Scan for the cell matching the given text and deliver its [x, y] coordinate at center. 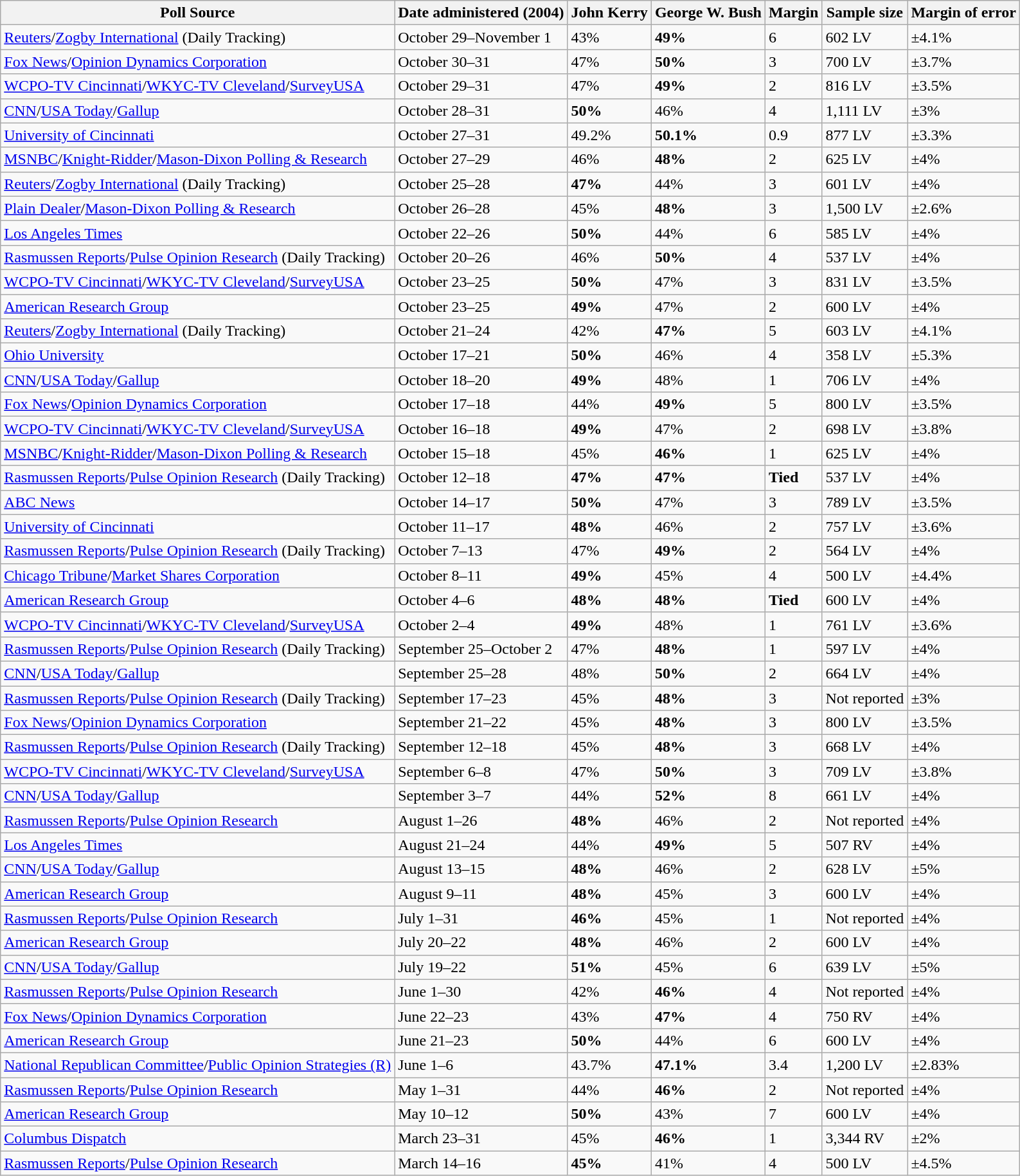
±4.5% [964, 1163]
John Kerry [609, 13]
8 [793, 796]
628 LV [865, 869]
October 27–29 [481, 159]
ABC News [198, 502]
George W. Bush [708, 13]
Chicago Tribune/Market Shares Corporation [198, 575]
October 16–18 [481, 429]
October 29–31 [481, 86]
Margin of error [964, 13]
June 21–23 [481, 1040]
698 LV [865, 429]
±3.7% [964, 62]
43.7% [609, 1065]
50.1% [708, 135]
July 1–31 [481, 918]
June 1–30 [481, 991]
May 1–31 [481, 1090]
October 20–26 [481, 257]
Plain Dealer/Mason-Dixon Polling & Research [198, 208]
October 27–31 [481, 135]
±2% [964, 1139]
750 RV [865, 1016]
789 LV [865, 502]
October 12–18 [481, 478]
±4.4% [964, 575]
October 7–13 [481, 551]
September 17–23 [481, 698]
May 10–12 [481, 1114]
March 23–31 [481, 1139]
Sample size [865, 13]
October 18–20 [481, 380]
September 6–8 [481, 772]
Ohio University [198, 356]
831 LV [865, 282]
August 21–24 [481, 845]
1,200 LV [865, 1065]
July 19–22 [481, 967]
October 17–21 [481, 356]
0.9 [793, 135]
Poll Source [198, 13]
3,344 RV [865, 1139]
700 LV [865, 62]
October 22–26 [481, 233]
±3.3% [964, 135]
47.1% [708, 1065]
761 LV [865, 624]
±2.83% [964, 1065]
358 LV [865, 356]
Margin [793, 13]
March 14–16 [481, 1163]
October 15–18 [481, 453]
664 LV [865, 673]
September 12–18 [481, 747]
±2.6% [964, 208]
July 20–22 [481, 943]
June 1–6 [481, 1065]
National Republican Committee/Public Opinion Strategies (R) [198, 1065]
601 LV [865, 184]
757 LV [865, 527]
August 9–11 [481, 894]
Date administered (2004) [481, 13]
August 1–26 [481, 820]
602 LV [865, 37]
June 22–23 [481, 1016]
October 14–17 [481, 502]
October 8–11 [481, 575]
709 LV [865, 772]
October 17–18 [481, 404]
706 LV [865, 380]
507 RV [865, 845]
49.2% [609, 135]
August 13–15 [481, 869]
October 11–17 [481, 527]
52% [708, 796]
October 21–24 [481, 331]
October 26–28 [481, 208]
1,500 LV [865, 208]
October 25–28 [481, 184]
668 LV [865, 747]
3.4 [793, 1065]
October 4–6 [481, 600]
September 21–22 [481, 723]
564 LV [865, 551]
1,111 LV [865, 111]
September 3–7 [481, 796]
816 LV [865, 86]
7 [793, 1114]
October 30–31 [481, 62]
639 LV [865, 967]
877 LV [865, 135]
September 25–October 2 [481, 649]
41% [708, 1163]
597 LV [865, 649]
October 2–4 [481, 624]
September 25–28 [481, 673]
603 LV [865, 331]
585 LV [865, 233]
51% [609, 967]
October 28–31 [481, 111]
October 29–November 1 [481, 37]
661 LV [865, 796]
Columbus Dispatch [198, 1139]
±5.3% [964, 356]
